Pinpoint the cell where the given text exists, returning its (x, y) midpoint coordinate. 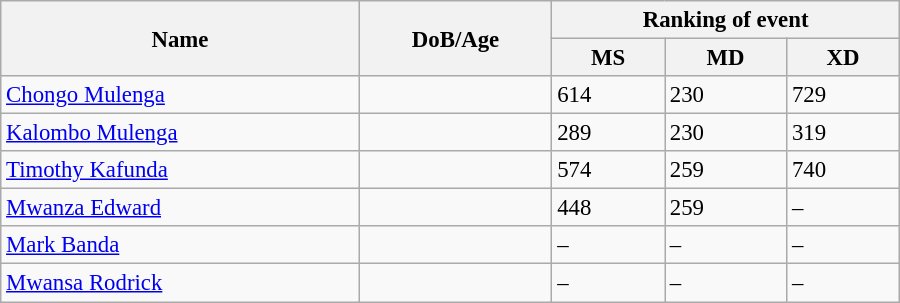
Timothy Kafunda (180, 170)
Mwansa Rodrick (180, 283)
Ranking of event (726, 20)
448 (608, 208)
DoB/Age (456, 38)
Name (180, 38)
Chongo Mulenga (180, 95)
MS (608, 58)
729 (844, 95)
Mwanza Edward (180, 208)
Kalombo Mulenga (180, 133)
Mark Banda (180, 245)
574 (608, 170)
740 (844, 170)
XD (844, 58)
319 (844, 133)
289 (608, 133)
614 (608, 95)
MD (725, 58)
